Identify which cell holds the provided text, then report its (X, Y) central coordinate. 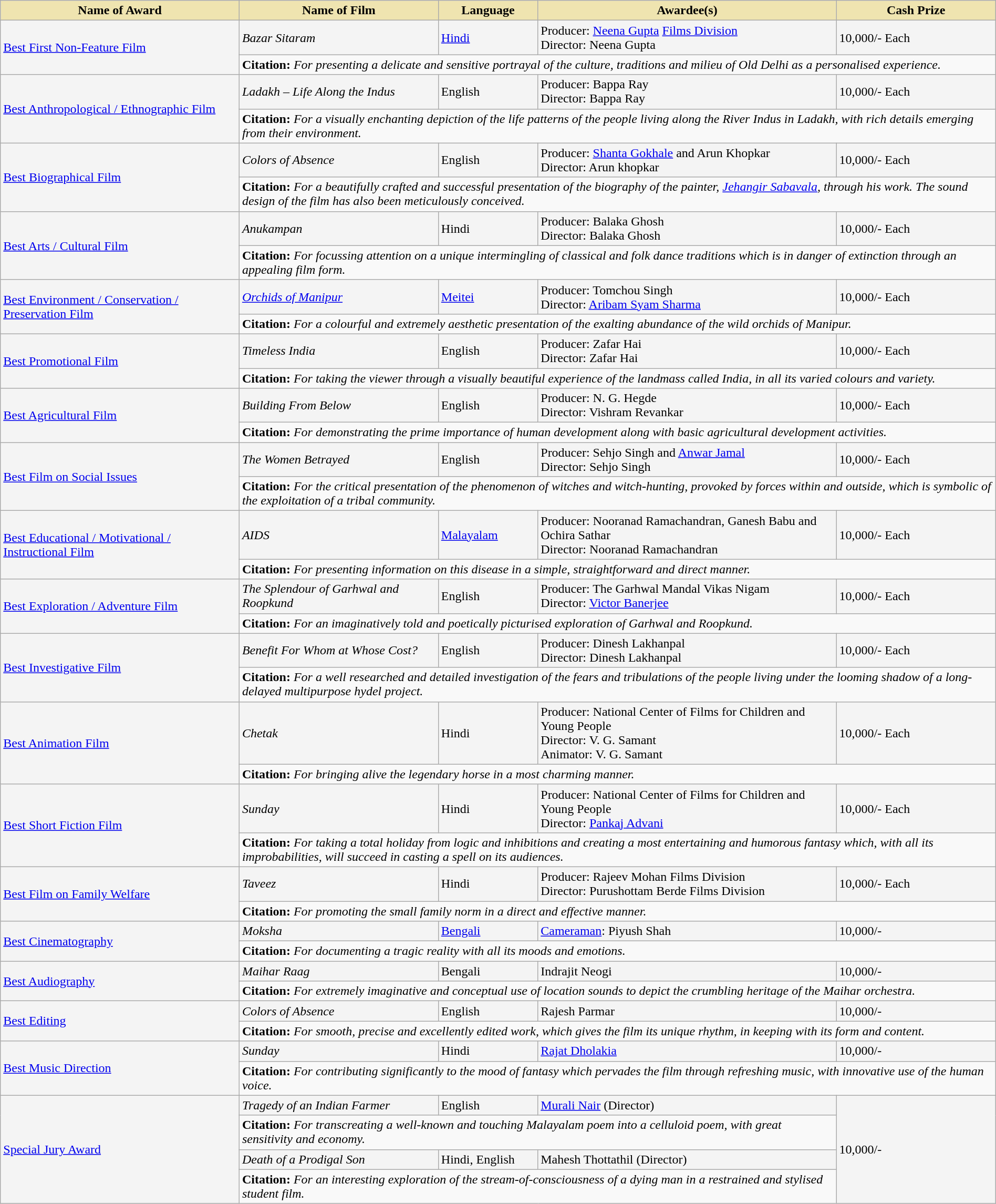
Orchids of Manipur (338, 296)
Producer: Zafar HaiDirector: Zafar Hai (687, 351)
Best Promotional Film (120, 361)
Cash Prize (916, 11)
Producer: Sehjo Singh and Anwar JamalDirector: Sehjo Singh (687, 459)
Best Anthropological / Ethnographic Film (120, 109)
Moksha (338, 931)
Name of Award (120, 11)
Anukampan (338, 228)
Producer: The Garhwal Mandal Vikas NigamDirector: Victor Banerjee (687, 596)
The Women Betrayed (338, 459)
Citation: For promoting the small family norm in a direct and effective manner. (617, 911)
Citation: For smooth, precise and excellently edited work, which gives the film its unique rhythm, in keeping with its form and content. (617, 1031)
AIDS (338, 535)
Best Film on Family Welfare (120, 893)
Special Jury Award (120, 1149)
Taveez (338, 884)
Best Music Direction (120, 1068)
Best Agricultural Film (120, 415)
Rajat Dholakia (687, 1051)
Best Short Fiction Film (120, 825)
Best Investigative Film (120, 667)
Awardee(s) (687, 11)
Best Animation Film (120, 743)
Benefit For Whom at Whose Cost? (338, 651)
Name of Film (338, 11)
Citation: For a colourful and extremely aesthetic presentation of the exalting abundance of the wild orchids of Manipur. (617, 324)
Bazar Sitaram (338, 38)
Citation: For an interesting exploration of the stream-of-consciousness of a dying man in a restrained and stylised student film. (538, 1187)
Citation: For demonstrating the prime importance of human development along with basic agricultural development activities. (617, 433)
Producer: Shanta Gokhale and Arun KhopkarDirector: Arun khopkar (687, 160)
Producer: Rajeev Mohan Films DivisionDirector: Purushottam Berde Films Division (687, 884)
Best Cinematography (120, 941)
Best Arts / Cultural Film (120, 245)
Building From Below (338, 406)
Murali Nair (Director) (687, 1105)
Indrajit Neogi (687, 971)
Death of a Prodigal Son (338, 1159)
Citation: For bringing alive the legendary horse in a most charming manner. (617, 774)
Chetak (338, 733)
Maihar Raag (338, 971)
Citation: For an imaginatively told and poetically picturised exploration of Garhwal and Roopkund. (617, 623)
Citation: For extremely imaginative and conceptual use of location sounds to depict the crumbling heritage of the Maihar orchestra. (617, 991)
Ladakh – Life Along the Indus (338, 91)
Citation: For presenting information on this disease in a simple, straightforward and direct manner. (617, 569)
Producer: Neena Gupta Films DivisionDirector: Neena Gupta (687, 38)
Hindi, English (487, 1159)
Citation: For presenting a delicate and sensitive portrayal of the culture, traditions and milieu of Old Delhi as a personalised experience. (617, 65)
Producer: National Center of Films for Children and Young PeopleDirector: Pankaj Advani (687, 808)
Meitei (487, 296)
Mahesh Thottathil (Director) (687, 1159)
Malayalam (487, 535)
Best Editing (120, 1021)
Producer: National Center of Films for Children and Young PeopleDirector: V. G. SamantAnimator: V. G. Samant (687, 733)
Citation: For taking the viewer through a visually beautiful experience of the landmass called India, in all its varied colours and variety. (617, 378)
Best Film on Social Issues (120, 477)
Rajesh Parmar (687, 1011)
Timeless India (338, 351)
Best Educational / Motivational / Instructional Film (120, 545)
Best Biographical Film (120, 177)
Best Environment / Conservation / Preservation Film (120, 307)
Language (487, 11)
Producer: Tomchou SinghDirector: Aribam Syam Sharma (687, 296)
Best First Non-Feature Film (120, 47)
Best Audiography (120, 981)
Producer: Nooranad Ramachandran, Ganesh Babu and Ochira SatharDirector: Nooranad Ramachandran (687, 535)
Producer: Dinesh LakhanpalDirector: Dinesh Lakhanpal (687, 651)
Producer: Bappa RayDirector: Bappa Ray (687, 91)
The Splendour of Garhwal and Roopkund (338, 596)
Cameraman: Piyush Shah (687, 931)
Citation: For transcreating a well-known and touching Malayalam poem into a celluloid poem, with great sensitivity and economy. (538, 1132)
Producer: Balaka GhoshDirector: Balaka Ghosh (687, 228)
Tragedy of an Indian Farmer (338, 1105)
Best Exploration / Adventure Film (120, 606)
Citation: For documenting a tragic reality with all its moods and emotions. (617, 951)
Producer: N. G. HegdeDirector: Vishram Revankar (687, 406)
